Locate the cell with the specified text and output its [X, Y] center coordinate. 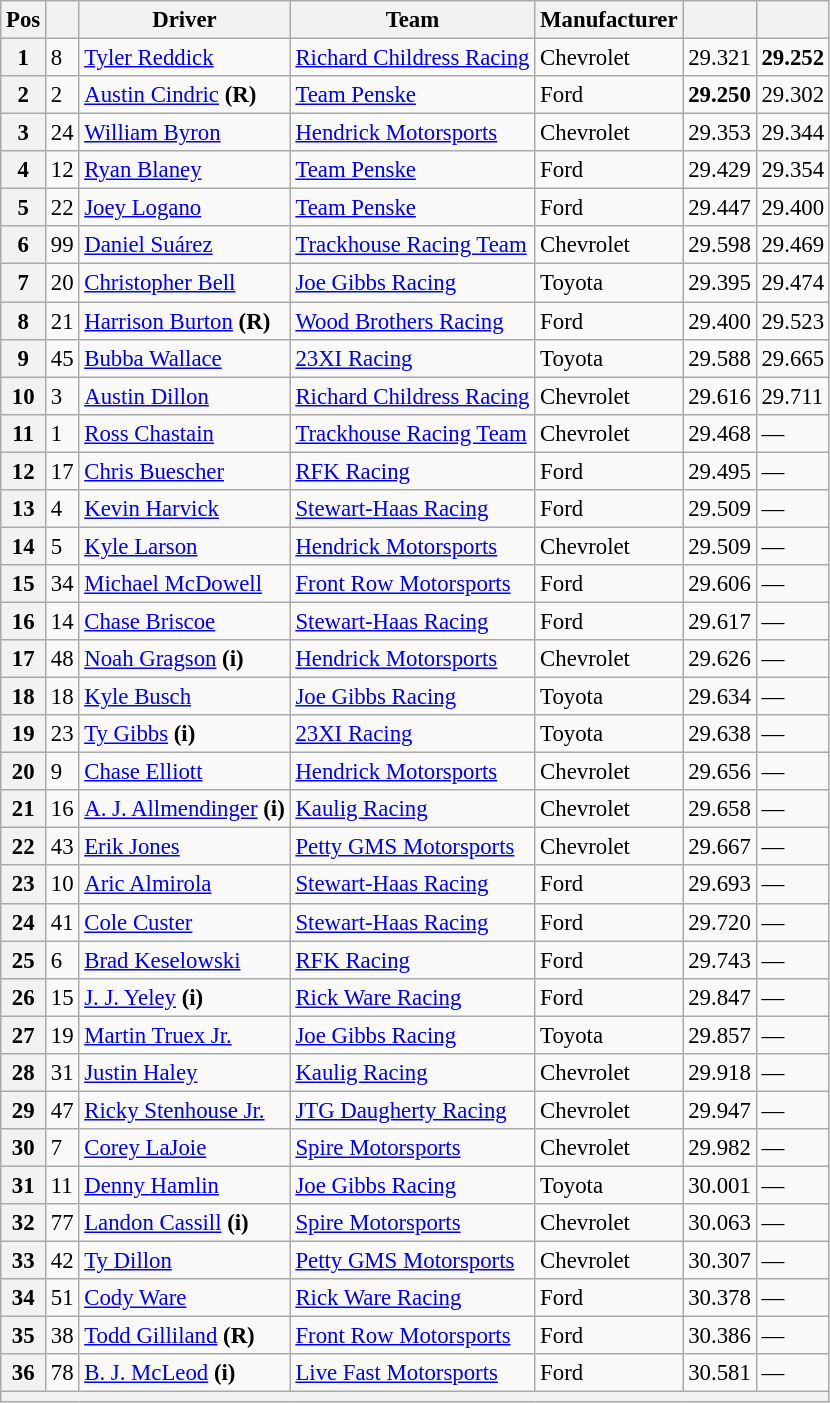
29.665 [792, 358]
29.588 [720, 358]
29.474 [792, 283]
30 [24, 1148]
29.720 [720, 922]
Aric Almirola [184, 885]
Brad Keselowski [184, 960]
29.656 [720, 772]
Bubba Wallace [184, 358]
Kyle Busch [184, 697]
Team [412, 20]
29.523 [792, 321]
Chris Buescher [184, 471]
29.616 [720, 396]
29.947 [720, 1110]
Wood Brothers Racing [412, 321]
Martin Truex Jr. [184, 1035]
Noah Gragson (i) [184, 659]
42 [62, 1261]
29.353 [720, 133]
Chase Elliott [184, 772]
29.658 [720, 809]
J. J. Yeley (i) [184, 997]
JTG Daugherty Racing [412, 1110]
29.469 [792, 245]
Cody Ware [184, 1298]
Joey Logano [184, 208]
29 [24, 1110]
29.429 [720, 170]
29.354 [792, 170]
99 [62, 245]
28 [24, 1073]
Denny Hamlin [184, 1185]
26 [24, 997]
Austin Dillon [184, 396]
Cole Custer [184, 922]
77 [62, 1223]
Tyler Reddick [184, 58]
29.667 [720, 847]
Christopher Bell [184, 283]
29.344 [792, 133]
Austin Cindric (R) [184, 95]
William Byron [184, 133]
29.857 [720, 1035]
30.063 [720, 1223]
78 [62, 1373]
29.638 [720, 734]
Ross Chastain [184, 433]
27 [24, 1035]
Justin Haley [184, 1073]
Ricky Stenhouse Jr. [184, 1110]
29.395 [720, 283]
41 [62, 922]
Chase Briscoe [184, 621]
29.626 [720, 659]
29.982 [720, 1148]
29.606 [720, 584]
Corey LaJoie [184, 1148]
29.321 [720, 58]
29.250 [720, 95]
Pos [24, 20]
29.634 [720, 697]
Daniel Suárez [184, 245]
29.617 [720, 621]
29.495 [720, 471]
51 [62, 1298]
29.468 [720, 433]
33 [24, 1261]
36 [24, 1373]
Michael McDowell [184, 584]
Live Fast Motorsports [412, 1373]
Manufacturer [609, 20]
29.598 [720, 245]
35 [24, 1336]
29.252 [792, 58]
30.378 [720, 1298]
29.847 [720, 997]
29.743 [720, 960]
Kevin Harvick [184, 509]
38 [62, 1336]
45 [62, 358]
Harrison Burton (R) [184, 321]
30.001 [720, 1185]
Ty Gibbs (i) [184, 734]
47 [62, 1110]
29.711 [792, 396]
30.307 [720, 1261]
29.302 [792, 95]
Driver [184, 20]
Kyle Larson [184, 546]
25 [24, 960]
32 [24, 1223]
B. J. McLeod (i) [184, 1373]
30.386 [720, 1336]
Todd Gilliland (R) [184, 1336]
30.581 [720, 1373]
A. J. Allmendinger (i) [184, 809]
29.918 [720, 1073]
48 [62, 659]
Ryan Blaney [184, 170]
13 [24, 509]
29.447 [720, 208]
Landon Cassill (i) [184, 1223]
Erik Jones [184, 847]
Ty Dillon [184, 1261]
29.693 [720, 885]
43 [62, 847]
